Locate the cell with the specified text and output its [X, Y] center coordinate. 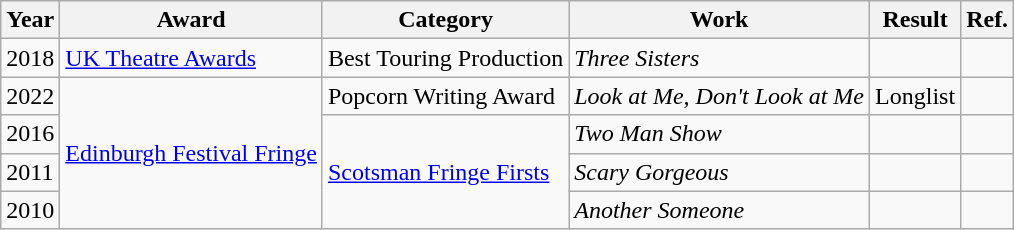
Best Touring Production [445, 58]
Scary Gorgeous [720, 172]
Longlist [916, 96]
Ref. [988, 20]
Look at Me, Don't Look at Me [720, 96]
2016 [30, 134]
Category [445, 20]
2018 [30, 58]
UK Theatre Awards [192, 58]
Award [192, 20]
Work [720, 20]
Scotsman Fringe Firsts [445, 172]
Three Sisters [720, 58]
2022 [30, 96]
Edinburgh Festival Fringe [192, 153]
2011 [30, 172]
Popcorn Writing Award [445, 96]
Year [30, 20]
Two Man Show [720, 134]
Result [916, 20]
2010 [30, 210]
Another Someone [720, 210]
